Locate the cell with the specified text and output its [x, y] center coordinate. 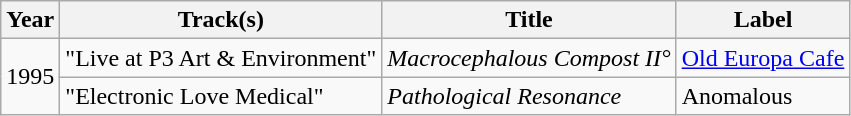
"Live at P3 Art & Environment" [221, 58]
Title [529, 20]
1995 [30, 77]
Label [763, 20]
Macrocephalous Compost II° [529, 58]
Track(s) [221, 20]
Year [30, 20]
"Electronic Love Medical" [221, 96]
Pathological Resonance [529, 96]
Anomalous [763, 96]
Old Europa Cafe [763, 58]
